Locate the cell with the specified text and output its (x, y) center coordinate. 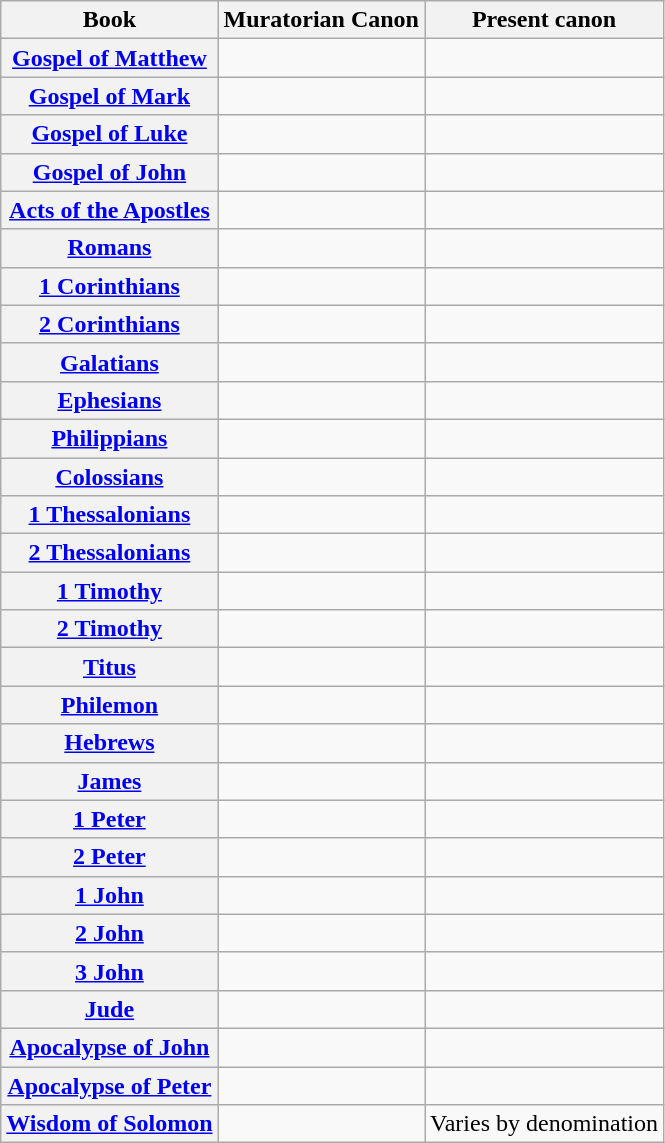
Ephesians (110, 400)
Philippians (110, 438)
Apocalypse of Peter (110, 1085)
Romans (110, 248)
Philemon (110, 705)
2 Thessalonians (110, 553)
Muratorian Canon (321, 20)
1 Peter (110, 819)
2 Corinthians (110, 324)
Present canon (544, 20)
3 John (110, 971)
1 Timothy (110, 591)
Book (110, 20)
2 Peter (110, 857)
2 John (110, 933)
Acts of the Apostles (110, 210)
Jude (110, 1009)
Colossians (110, 477)
Gospel of Matthew (110, 58)
Titus (110, 667)
2 Timothy (110, 629)
Gospel of John (110, 172)
Gospel of Luke (110, 134)
Varies by denomination (544, 1124)
Galatians (110, 362)
Apocalypse of John (110, 1047)
James (110, 781)
1 Corinthians (110, 286)
1 John (110, 895)
1 Thessalonians (110, 515)
Wisdom of Solomon (110, 1124)
Hebrews (110, 743)
Gospel of Mark (110, 96)
